Return [X, Y] of the center of cell containing provided text 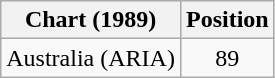
Position [227, 20]
Australia (ARIA) [91, 58]
Chart (1989) [91, 20]
89 [227, 58]
